Search for the cell housing the specified text and yield its [X, Y] center coordinate. 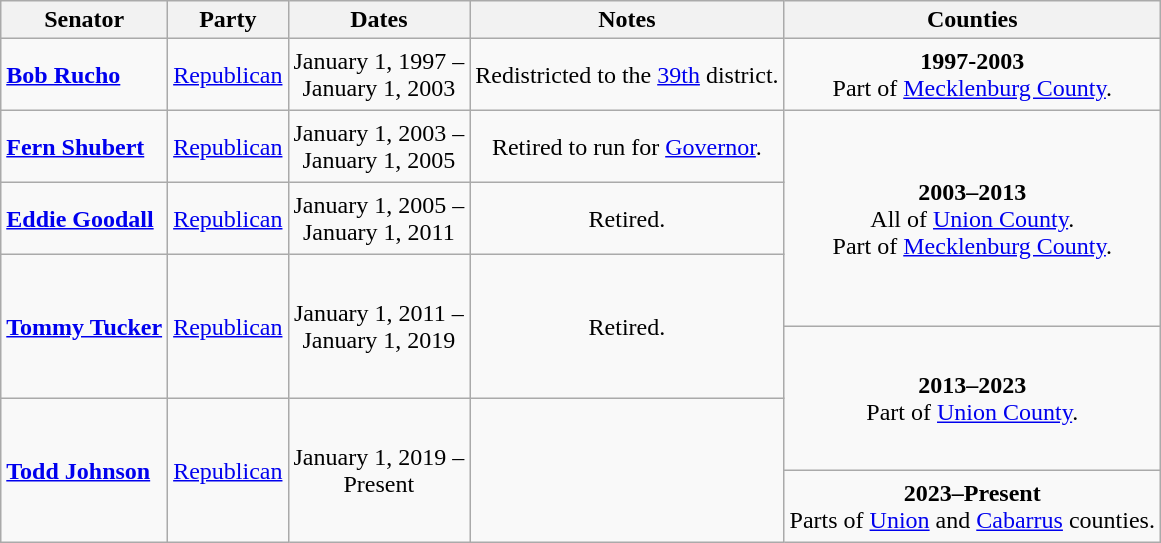
Notes [627, 20]
January 1, 2003 – January 1, 2005 [379, 147]
January 1, 2019 – Present [379, 471]
Fern Shubert [84, 147]
Retired to run for Governor. [627, 147]
Bob Rucho [84, 75]
Counties [972, 20]
Redistricted to the 39th district. [627, 75]
2003–2013 All of Union County. Part of Mecklenburg County. [972, 219]
Party [228, 20]
January 1, 1997 – January 1, 2003 [379, 75]
1997-2003 Part of Mecklenburg County. [972, 75]
Senator [84, 20]
Todd Johnson [84, 471]
Eddie Goodall [84, 219]
Dates [379, 20]
2023–Present Parts of Union and Cabarrus counties. [972, 507]
2013–2023 Part of Union County. [972, 399]
January 1, 2011 – January 1, 2019 [379, 327]
Tommy Tucker [84, 327]
January 1, 2005 – January 1, 2011 [379, 219]
